Determine the (x, y) coordinate at the center of the cell enclosing the given text.  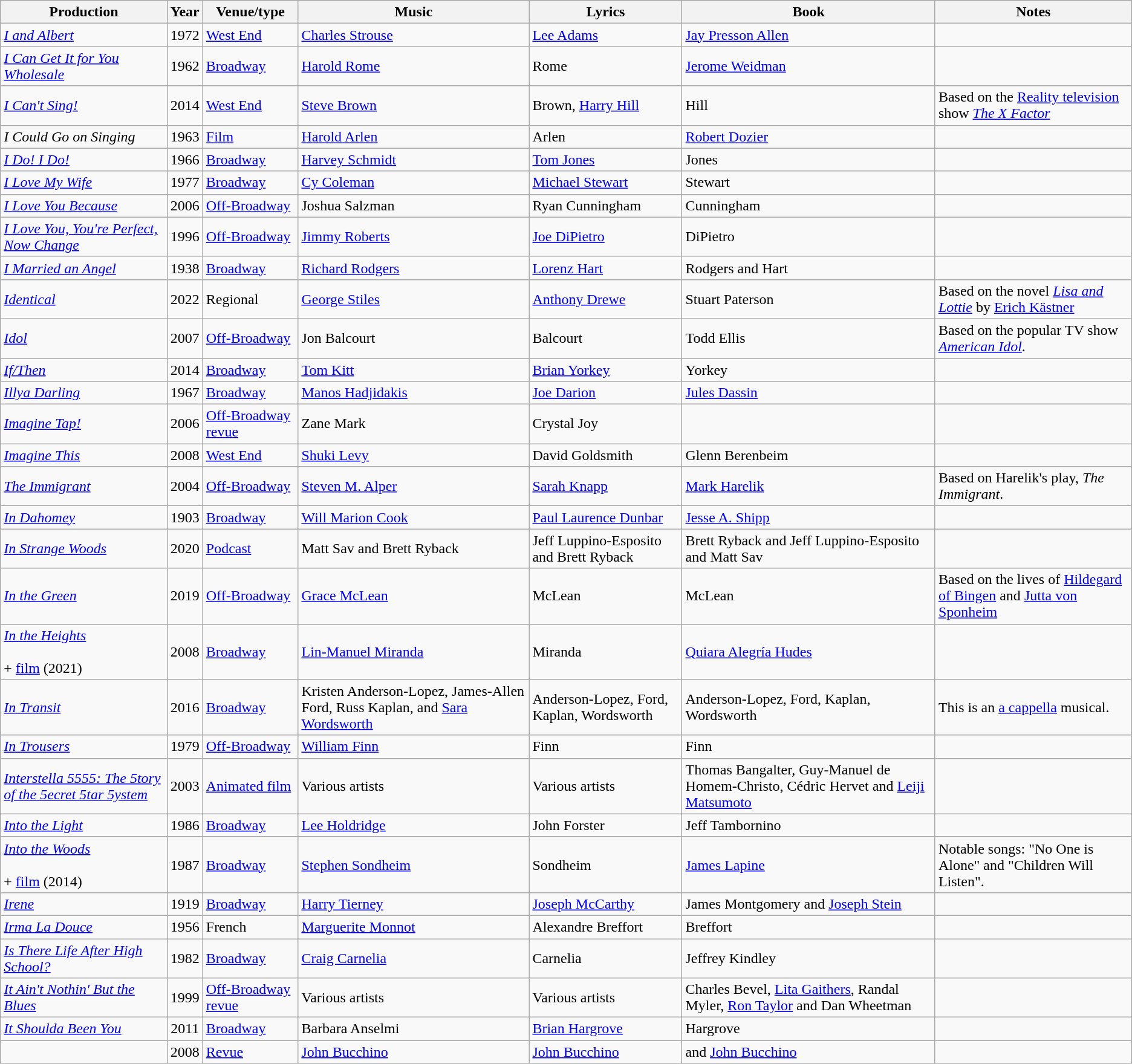
Interstella 5555: The 5tory of the 5ecret 5tar 5ystem (83, 786)
Based on the novel Lisa and Lottie by Erich Kästner (1033, 299)
Notable songs: "No One is Alone" and "Children Will Listen". (1033, 864)
1987 (185, 864)
Jeff Luppino-Esposito and Brett Ryback (606, 549)
Robert Dozier (808, 137)
Year (185, 12)
Todd Ellis (808, 339)
Harry Tierney (414, 904)
Jeff Tambornino (808, 825)
Lee Adams (606, 35)
Irma La Douce (83, 927)
Stephen Sondheim (414, 864)
Illya Darling (83, 393)
Idol (83, 339)
James Lapine (808, 864)
Stewart (808, 183)
1972 (185, 35)
Harold Arlen (414, 137)
Manos Hadjidakis (414, 393)
Book (808, 12)
Steven M. Alper (414, 486)
DiPietro (808, 237)
I Can Get It for You Wholesale (83, 66)
Lorenz Hart (606, 268)
Into the Woods + film (2014) (83, 864)
Lin-Manuel Miranda (414, 652)
Hargrove (808, 1029)
2007 (185, 339)
1963 (185, 137)
and John Bucchino (808, 1052)
Anthony Drewe (606, 299)
Imagine This (83, 455)
Imagine Tap! (83, 424)
Joe Darion (606, 393)
Jerome Weidman (808, 66)
The Immigrant (83, 486)
Brown, Harry Hill (606, 105)
Joshua Salzman (414, 206)
Craig Carnelia (414, 958)
Will Marion Cook (414, 517)
In Trousers (83, 747)
Alexandre Breffort (606, 927)
In Transit (83, 707)
Cy Coleman (414, 183)
Into the Light (83, 825)
Zane Mark (414, 424)
Crystal Joy (606, 424)
1982 (185, 958)
In the Green (83, 596)
Sondheim (606, 864)
2016 (185, 707)
1903 (185, 517)
Ryan Cunningham (606, 206)
Animated film (250, 786)
I Could Go on Singing (83, 137)
I Married an Angel (83, 268)
Grace McLean (414, 596)
Jesse A. Shipp (808, 517)
Jules Dassin (808, 393)
Based on the lives of Hildegard of Bingen and Jutta von Sponheim (1033, 596)
Jon Balcourt (414, 339)
Jeffrey Kindley (808, 958)
Quiara Alegría Hudes (808, 652)
Steve Brown (414, 105)
1962 (185, 66)
Tom Kitt (414, 369)
Jones (808, 160)
Barbara Anselmi (414, 1029)
John Forster (606, 825)
1938 (185, 268)
Podcast (250, 549)
Irene (83, 904)
Paul Laurence Dunbar (606, 517)
1919 (185, 904)
1979 (185, 747)
Harold Rome (414, 66)
Cunningham (808, 206)
Lee Holdridge (414, 825)
Arlen (606, 137)
Jay Presson Allen (808, 35)
Based on the popular TV show American Idol. (1033, 339)
Yorkey (808, 369)
Brian Hargrove (606, 1029)
2020 (185, 549)
Miranda (606, 652)
Carnelia (606, 958)
I Do! I Do! (83, 160)
David Goldsmith (606, 455)
Kristen Anderson-Lopez, James-Allen Ford, Russ Kaplan, and Sara Wordsworth (414, 707)
Balcourt (606, 339)
2004 (185, 486)
Brett Ryback and Jeff Luppino-Esposito and Matt Sav (808, 549)
1996 (185, 237)
Music (414, 12)
In Strange Woods (83, 549)
If/Then (83, 369)
Michael Stewart (606, 183)
1966 (185, 160)
Richard Rodgers (414, 268)
In Dahomey (83, 517)
James Montgomery and Joseph Stein (808, 904)
2022 (185, 299)
Sarah Knapp (606, 486)
Hill (808, 105)
Marguerite Monnot (414, 927)
Tom Jones (606, 160)
This is an a cappella musical. (1033, 707)
Revue (250, 1052)
Breffort (808, 927)
1967 (185, 393)
1956 (185, 927)
Venue/type (250, 12)
It Ain't Nothin' But the Blues (83, 997)
I Love You Because (83, 206)
Based on Harelik's play, The Immigrant. (1033, 486)
William Finn (414, 747)
1977 (185, 183)
Charles Strouse (414, 35)
Harvey Schmidt (414, 160)
I Can't Sing! (83, 105)
Mark Harelik (808, 486)
Joe DiPietro (606, 237)
I Love You, You're Perfect, Now Change (83, 237)
Rome (606, 66)
1986 (185, 825)
Based on the Reality television show The X Factor (1033, 105)
Identical (83, 299)
Film (250, 137)
2019 (185, 596)
Notes (1033, 12)
Regional (250, 299)
Glenn Berenbeim (808, 455)
Production (83, 12)
2003 (185, 786)
I Love My Wife (83, 183)
Joseph McCarthy (606, 904)
Brian Yorkey (606, 369)
It Shoulda Been You (83, 1029)
George Stiles (414, 299)
Thomas Bangalter, Guy-Manuel de Homem-Christo, Cédric Hervet and Leiji Matsumoto (808, 786)
Rodgers and Hart (808, 268)
Matt Sav and Brett Ryback (414, 549)
2011 (185, 1029)
1999 (185, 997)
I and Albert (83, 35)
Lyrics (606, 12)
Is There Life After High School? (83, 958)
Charles Bevel, Lita Gaithers, Randal Myler, Ron Taylor and Dan Wheetman (808, 997)
In the Heights + film (2021) (83, 652)
Shuki Levy (414, 455)
Stuart Paterson (808, 299)
Jimmy Roberts (414, 237)
French (250, 927)
